For the text-containing cell, return its midpoint in (X, Y) coordinate format. 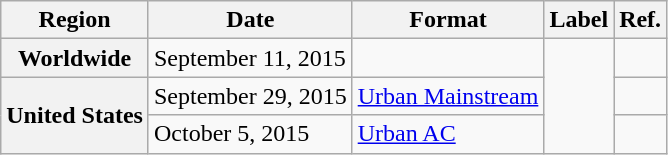
Label (579, 20)
September 29, 2015 (250, 96)
Ref. (640, 20)
United States (75, 115)
Format (448, 20)
Region (75, 20)
Date (250, 20)
Worldwide (75, 58)
Urban AC (448, 134)
Urban Mainstream (448, 96)
September 11, 2015 (250, 58)
October 5, 2015 (250, 134)
